Search for the cell housing the specified text and yield its (x, y) center coordinate. 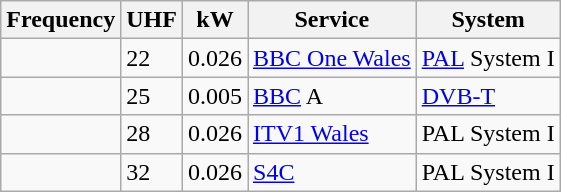
System (488, 20)
kW (214, 20)
28 (152, 134)
BBC A (332, 96)
DVB-T (488, 96)
22 (152, 58)
ITV1 Wales (332, 134)
25 (152, 96)
BBC One Wales (332, 58)
Service (332, 20)
Frequency (61, 20)
UHF (152, 20)
0.005 (214, 96)
S4C (332, 172)
32 (152, 172)
